Provide the (X, Y) coordinate of the cell's center where the given text is located.  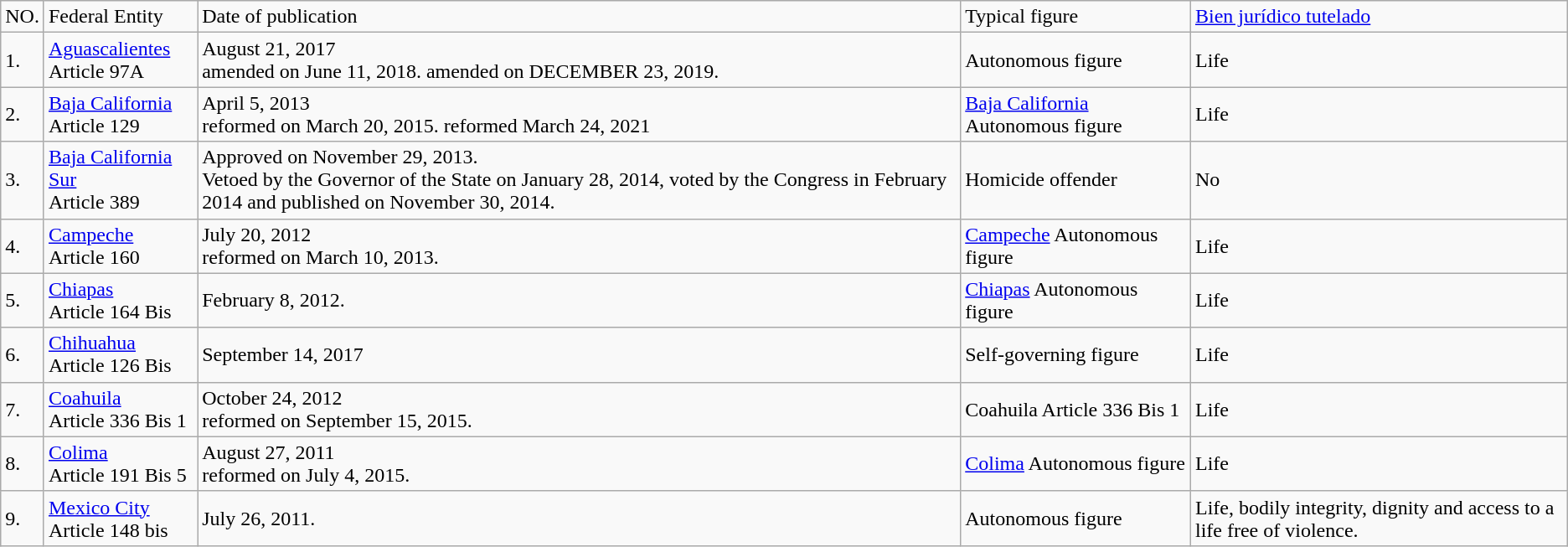
July 20, 2012reformed on March 10, 2013. (580, 246)
Baja California Autonomous figure (1075, 114)
Coahuila Article 336 Bis 1 (1075, 409)
Campeche Autonomous figure (1075, 246)
September 14, 2017 (580, 355)
3. (23, 180)
Self-governing figure (1075, 355)
6. (23, 355)
1. (23, 60)
2. (23, 114)
5. (23, 300)
Bien jurídico tutelado (1379, 17)
August 27, 2011reformed on July 4, 2015. (580, 464)
Date of publication (580, 17)
CampecheArticle 160 (121, 246)
Colima Autonomous figure (1075, 464)
Chiapas Autonomous figure (1075, 300)
Baja California SurArticle 389 (121, 180)
Homicide offender (1075, 180)
Life, bodily integrity, dignity and access to a life free of violence. (1379, 518)
AguascalientesArticle 97A (121, 60)
ChiapasArticle 164 Bis (121, 300)
July 26, 2011. (580, 518)
April 5, 2013reformed on March 20, 2015. reformed March 24, 2021 (580, 114)
Baja CaliforniaArticle 129 (121, 114)
Typical figure (1075, 17)
4. (23, 246)
8. (23, 464)
October 24, 2012reformed on September 15, 2015. (580, 409)
CoahuilaArticle 336 Bis 1 (121, 409)
7. (23, 409)
NO. (23, 17)
February 8, 2012. (580, 300)
No (1379, 180)
August 21, 2017amended on June 11, 2018. amended on DECEMBER 23, 2019. (580, 60)
Mexico CityArticle 148 bis (121, 518)
ChihuahuaArticle 126 Bis (121, 355)
9. (23, 518)
Federal Entity (121, 17)
ColimaArticle 191 Bis 5 (121, 464)
